Identify which cell holds the provided text, then report its (x, y) central coordinate. 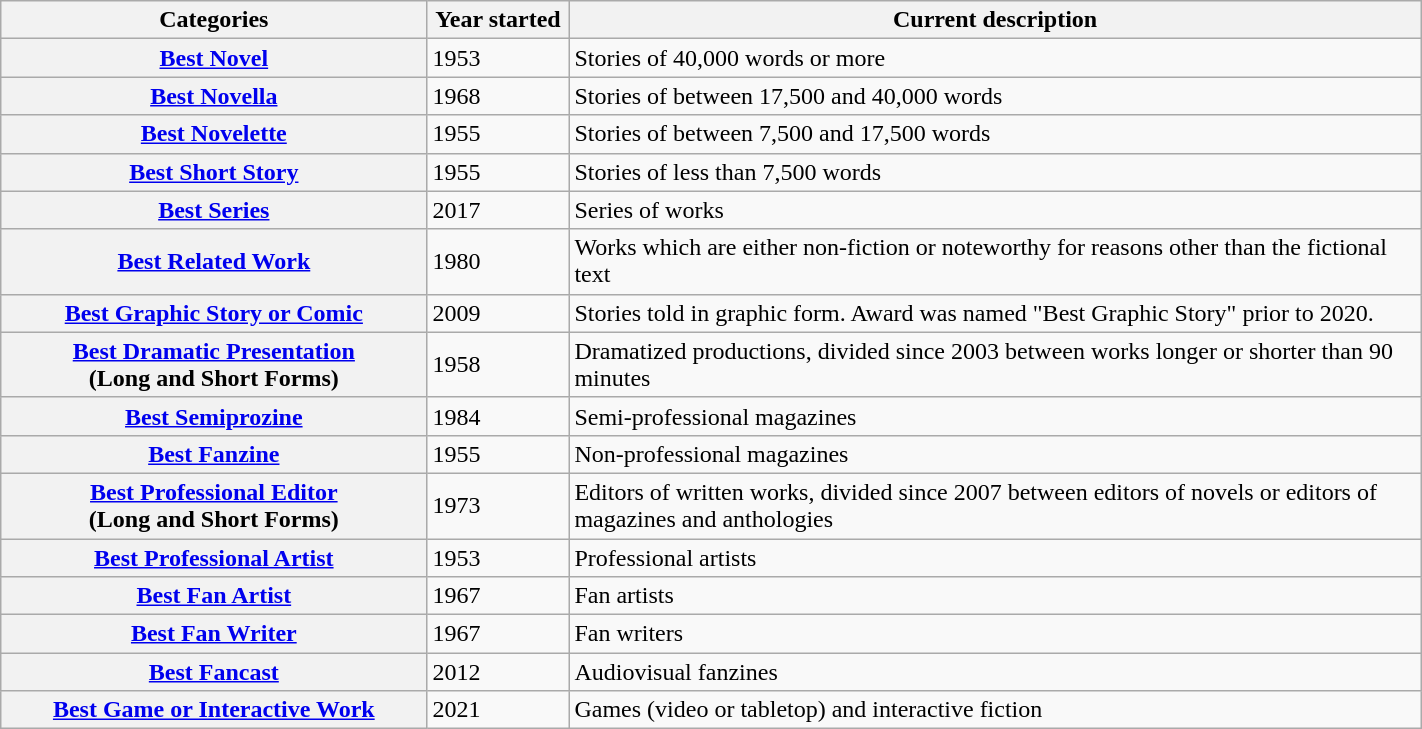
Best Novelette (214, 134)
Non-professional magazines (995, 454)
2009 (498, 313)
1973 (498, 506)
1968 (498, 96)
2017 (498, 210)
Editors of written works, divided since 2007 between editors of novels or editors of magazines and anthologies (995, 506)
Semi-professional magazines (995, 416)
Fan artists (995, 596)
2012 (498, 672)
Professional artists (995, 557)
Series of works (995, 210)
Audiovisual fanzines (995, 672)
Best Related Work (214, 262)
Year started (498, 20)
1980 (498, 262)
Best Series (214, 210)
Best Graphic Story or Comic (214, 313)
Best Fan Artist (214, 596)
Best Short Story (214, 172)
Best Semiprozine (214, 416)
Stories of 40,000 words or more (995, 58)
Categories (214, 20)
Games (video or tabletop) and interactive fiction (995, 710)
Works which are either non-fiction or noteworthy for reasons other than the fictional text (995, 262)
Best Dramatic Presentation(Long and Short Forms) (214, 364)
Best Fan Writer (214, 634)
Stories of between 7,500 and 17,500 words (995, 134)
Dramatized productions, divided since 2003 between works longer or shorter than 90 minutes (995, 364)
2021 (498, 710)
Stories told in graphic form. Award was named "Best Graphic Story" prior to 2020. (995, 313)
Stories of less than 7,500 words (995, 172)
1984 (498, 416)
Best Novella (214, 96)
Fan writers (995, 634)
Best Novel (214, 58)
Current description (995, 20)
Best Game or Interactive Work (214, 710)
Best Fancast (214, 672)
Best Fanzine (214, 454)
Best Professional Editor(Long and Short Forms) (214, 506)
Best Professional Artist (214, 557)
Stories of between 17,500 and 40,000 words (995, 96)
1958 (498, 364)
